Search for the cell housing the specified text and yield its (x, y) center coordinate. 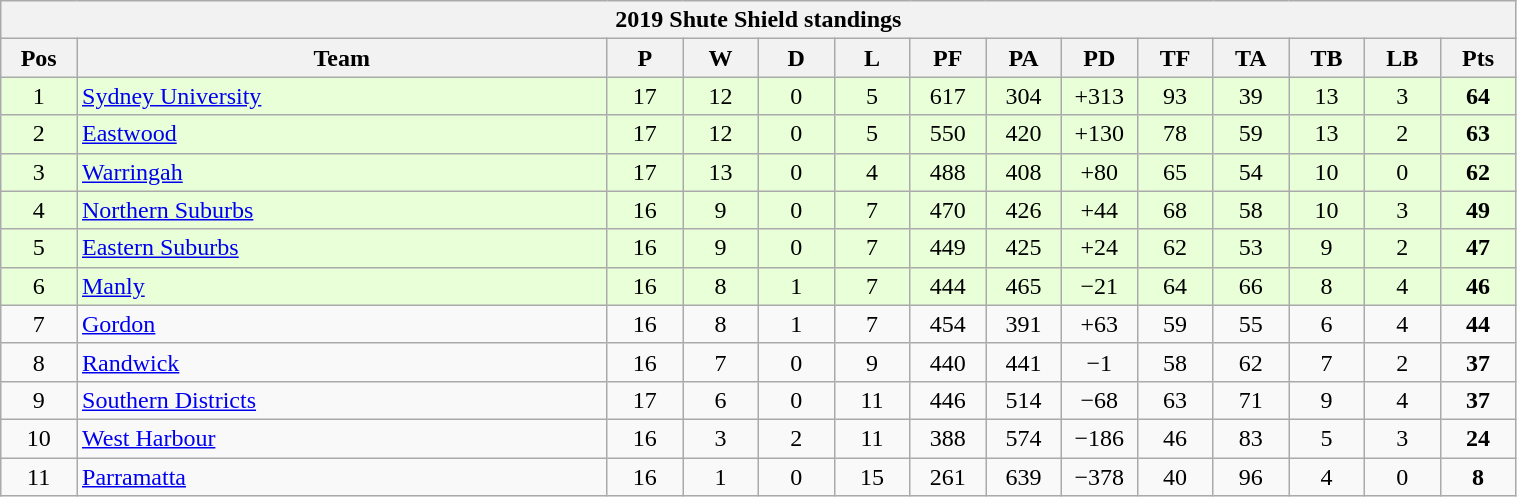
24 (1478, 438)
66 (1251, 286)
+313 (1099, 96)
−21 (1099, 286)
55 (1251, 324)
+44 (1099, 210)
Gordon (341, 324)
−1 (1099, 362)
40 (1175, 477)
Eastwood (341, 134)
West Harbour (341, 438)
639 (1024, 477)
44 (1478, 324)
PD (1099, 58)
514 (1024, 400)
54 (1251, 172)
47 (1478, 248)
15 (872, 477)
68 (1175, 210)
304 (1024, 96)
D (796, 58)
LB (1402, 58)
446 (948, 400)
TB (1327, 58)
Warringah (341, 172)
Pts (1478, 58)
Parramatta (341, 477)
470 (948, 210)
W (721, 58)
TF (1175, 58)
Manly (341, 286)
Randwick (341, 362)
65 (1175, 172)
261 (948, 477)
550 (948, 134)
Southern Districts (341, 400)
P (645, 58)
Sydney University (341, 96)
388 (948, 438)
441 (1024, 362)
420 (1024, 134)
TA (1251, 58)
−68 (1099, 400)
PF (948, 58)
Eastern Suburbs (341, 248)
Team (341, 58)
53 (1251, 248)
39 (1251, 96)
PA (1024, 58)
574 (1024, 438)
425 (1024, 248)
426 (1024, 210)
−378 (1099, 477)
L (872, 58)
454 (948, 324)
391 (1024, 324)
93 (1175, 96)
71 (1251, 400)
78 (1175, 134)
+80 (1099, 172)
488 (948, 172)
449 (948, 248)
408 (1024, 172)
96 (1251, 477)
2019 Shute Shield standings (758, 20)
+24 (1099, 248)
49 (1478, 210)
Pos (39, 58)
Northern Suburbs (341, 210)
465 (1024, 286)
617 (948, 96)
83 (1251, 438)
440 (948, 362)
+63 (1099, 324)
444 (948, 286)
+130 (1099, 134)
−186 (1099, 438)
